Capture the cell that displays the provided text and extract its [X, Y] central coordinate. 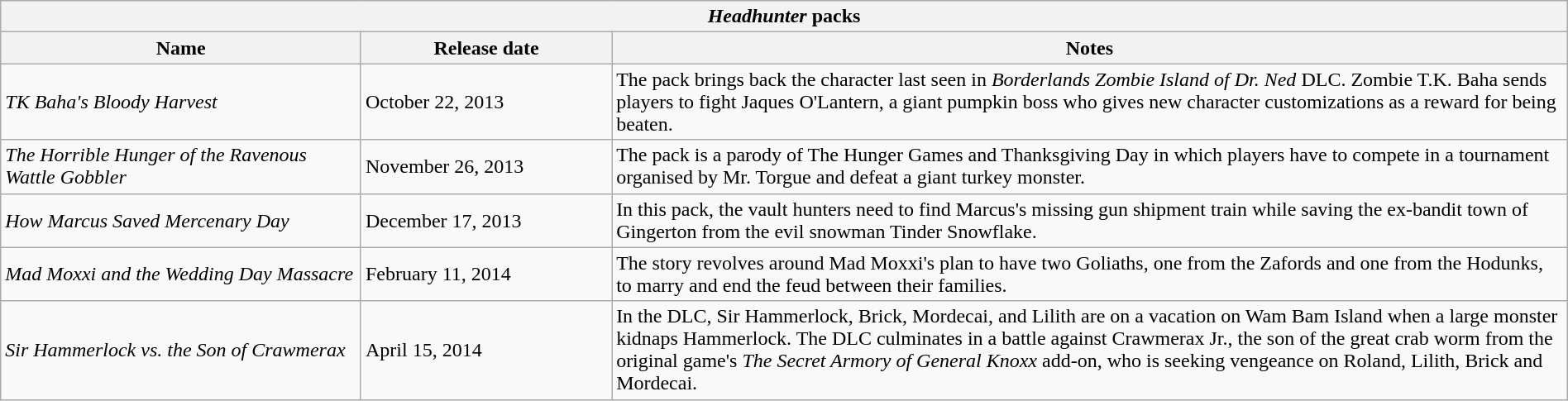
Headhunter packs [784, 17]
Mad Moxxi and the Wedding Day Massacre [181, 274]
Name [181, 48]
April 15, 2014 [486, 351]
How Marcus Saved Mercenary Day [181, 220]
TK Baha's Bloody Harvest [181, 102]
February 11, 2014 [486, 274]
December 17, 2013 [486, 220]
November 26, 2013 [486, 167]
The Horrible Hunger of the Ravenous Wattle Gobbler [181, 167]
Notes [1090, 48]
Release date [486, 48]
Sir Hammerlock vs. the Son of Crawmerax [181, 351]
October 22, 2013 [486, 102]
